Find where the given text appears and provide that cell's center as [X, Y] coordinate. 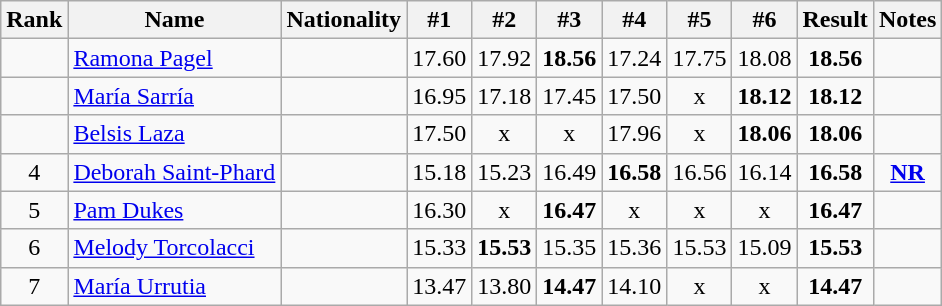
Ramona Pagel [174, 58]
María Urrutia [174, 286]
16.49 [570, 172]
13.80 [504, 286]
María Sarría [174, 96]
14.10 [634, 286]
17.75 [700, 58]
17.24 [634, 58]
NR [907, 172]
Rank [34, 20]
4 [34, 172]
Result [835, 20]
16.14 [764, 172]
Pam Dukes [174, 210]
Deborah Saint-Phard [174, 172]
16.95 [440, 96]
16.30 [440, 210]
Notes [907, 20]
#6 [764, 20]
#5 [700, 20]
18.08 [764, 58]
15.23 [504, 172]
Name [174, 20]
Nationality [344, 20]
#4 [634, 20]
#3 [570, 20]
5 [34, 210]
17.60 [440, 58]
Melody Torcolacci [174, 248]
17.92 [504, 58]
6 [34, 248]
#1 [440, 20]
13.47 [440, 286]
17.96 [634, 134]
16.56 [700, 172]
Belsis Laza [174, 134]
#2 [504, 20]
17.18 [504, 96]
7 [34, 286]
15.35 [570, 248]
15.09 [764, 248]
15.33 [440, 248]
17.45 [570, 96]
15.36 [634, 248]
15.18 [440, 172]
